Return [X, Y] of the center of cell containing provided text 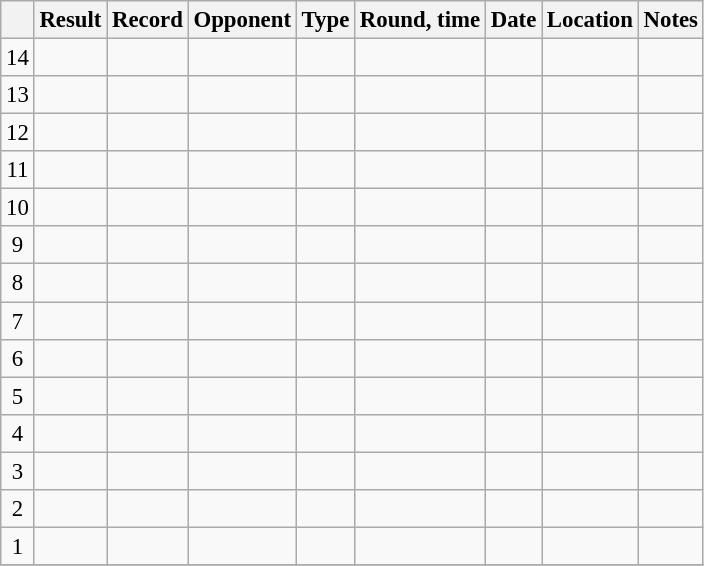
6 [18, 358]
14 [18, 58]
1 [18, 546]
4 [18, 433]
Opponent [242, 20]
13 [18, 95]
Record [148, 20]
Result [70, 20]
5 [18, 396]
9 [18, 245]
11 [18, 170]
3 [18, 471]
7 [18, 321]
Date [513, 20]
12 [18, 133]
Notes [670, 20]
2 [18, 509]
Location [590, 20]
8 [18, 283]
Type [325, 20]
Round, time [420, 20]
10 [18, 208]
